Search for the cell housing the specified text and yield its [x, y] center coordinate. 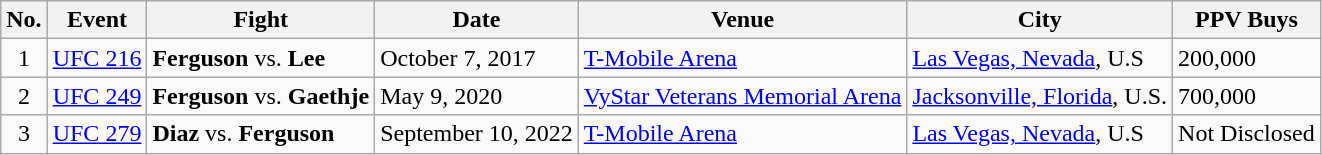
Event [97, 20]
City [1040, 20]
3 [24, 134]
September 10, 2022 [477, 134]
No. [24, 20]
Venue [742, 20]
700,000 [1247, 96]
Not Disclosed [1247, 134]
PPV Buys [1247, 20]
Date [477, 20]
UFC 216 [97, 58]
October 7, 2017 [477, 58]
Diaz vs. Ferguson [261, 134]
UFC 249 [97, 96]
1 [24, 58]
Ferguson vs. Lee [261, 58]
Fight [261, 20]
200,000 [1247, 58]
2 [24, 96]
UFC 279 [97, 134]
VyStar Veterans Memorial Arena [742, 96]
Ferguson vs. Gaethje [261, 96]
May 9, 2020 [477, 96]
Jacksonville, Florida, U.S. [1040, 96]
